Determine the (x, y) coordinate at the center of the cell enclosing the given text.  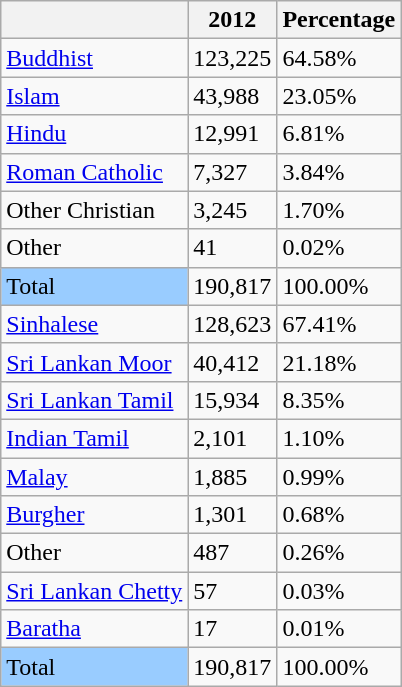
1.70% (339, 210)
17 (232, 629)
2,101 (232, 438)
43,988 (232, 96)
12,991 (232, 134)
15,934 (232, 400)
8.35% (339, 400)
40,412 (232, 362)
128,623 (232, 324)
1,885 (232, 477)
487 (232, 553)
Islam (94, 96)
Malay (94, 477)
41 (232, 248)
0.02% (339, 248)
Roman Catholic (94, 172)
67.41% (339, 324)
Baratha (94, 629)
Burgher (94, 515)
Indian Tamil (94, 438)
0.03% (339, 591)
0.68% (339, 515)
57 (232, 591)
Percentage (339, 20)
Sri Lankan Moor (94, 362)
0.26% (339, 553)
3.84% (339, 172)
1.10% (339, 438)
Buddhist (94, 58)
Other Christian (94, 210)
123,225 (232, 58)
7,327 (232, 172)
Sri Lankan Tamil (94, 400)
21.18% (339, 362)
1,301 (232, 515)
Hindu (94, 134)
3,245 (232, 210)
Sri Lankan Chetty (94, 591)
23.05% (339, 96)
6.81% (339, 134)
Sinhalese (94, 324)
2012 (232, 20)
0.99% (339, 477)
64.58% (339, 58)
0.01% (339, 629)
